Output the (x, y) coordinate of the center of the cell containing the given text.  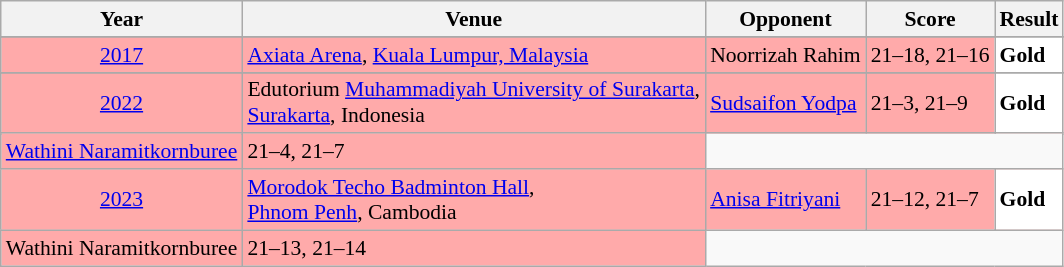
Year (122, 19)
Venue (474, 19)
21–18, 21–16 (930, 55)
2023 (122, 200)
21–4, 21–7 (474, 152)
Edutorium Muhammadiyah University of Surakarta,Surakarta, Indonesia (474, 102)
Sudsaifon Yodpa (786, 102)
21–3, 21–9 (930, 102)
21–12, 21–7 (930, 200)
21–13, 21–14 (474, 248)
2017 (122, 55)
Anisa Fitriyani (786, 200)
Score (930, 19)
2022 (122, 102)
Axiata Arena, Kuala Lumpur, Malaysia (474, 55)
Result (1030, 19)
Opponent (786, 19)
Morodok Techo Badminton Hall,Phnom Penh, Cambodia (474, 200)
Noorrizah Rahim (786, 55)
